Capture the cell that displays the provided text and extract its [X, Y] central coordinate. 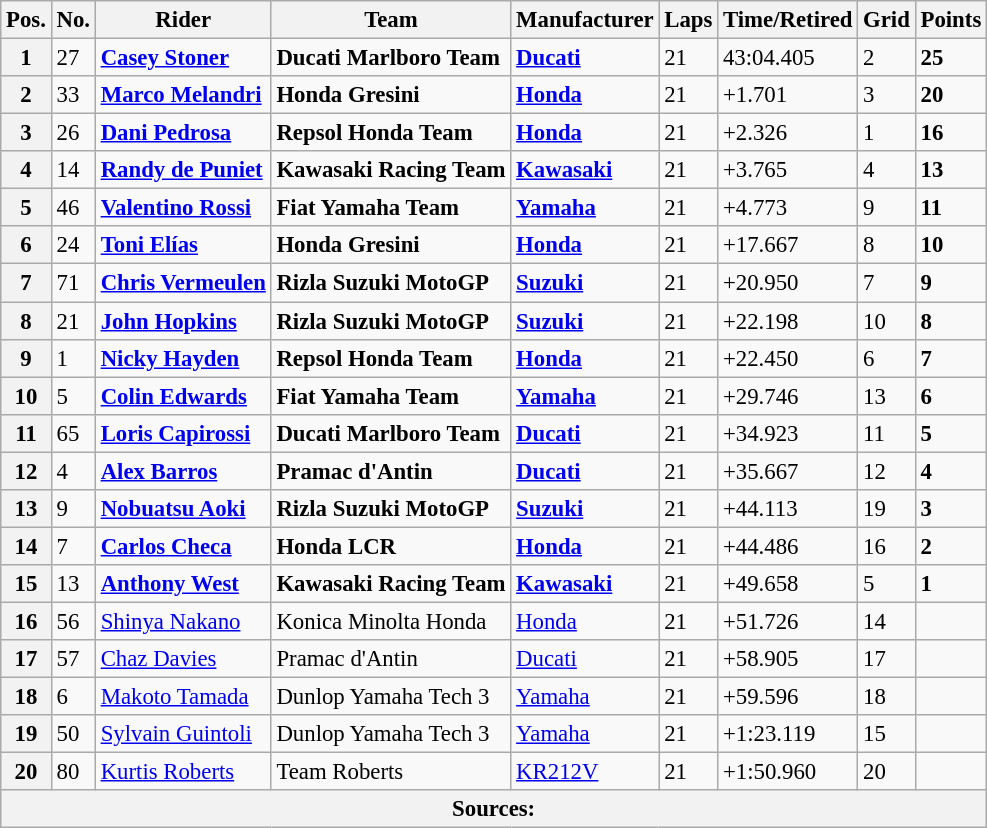
Makoto Tamada [183, 697]
+34.923 [788, 433]
+59.596 [788, 697]
Laps [688, 20]
Pos. [26, 20]
24 [73, 245]
Konica Minolta Honda [391, 621]
+1:50.960 [788, 772]
Points [950, 20]
43:04.405 [788, 58]
57 [73, 659]
+2.326 [788, 133]
80 [73, 772]
Nicky Hayden [183, 358]
+20.950 [788, 283]
Honda LCR [391, 546]
Shinya Nakano [183, 621]
27 [73, 58]
+22.450 [788, 358]
Loris Capirossi [183, 433]
+44.486 [788, 546]
+17.667 [788, 245]
Team Roberts [391, 772]
Carlos Checa [183, 546]
Rider [183, 20]
Marco Melandri [183, 95]
Manufacturer [585, 20]
+51.726 [788, 621]
71 [73, 283]
Casey Stoner [183, 58]
+1.701 [788, 95]
Anthony West [183, 584]
+3.765 [788, 170]
+22.198 [788, 321]
33 [73, 95]
Kurtis Roberts [183, 772]
46 [73, 208]
Dani Pedrosa [183, 133]
+58.905 [788, 659]
+1:23.119 [788, 734]
25 [950, 58]
Chaz Davies [183, 659]
No. [73, 20]
Sylvain Guintoli [183, 734]
56 [73, 621]
+35.667 [788, 471]
Valentino Rossi [183, 208]
Randy de Puniet [183, 170]
65 [73, 433]
+44.113 [788, 509]
Team [391, 20]
+29.746 [788, 396]
Sources: [494, 809]
+49.658 [788, 584]
26 [73, 133]
Toni Elías [183, 245]
Alex Barros [183, 471]
John Hopkins [183, 321]
Chris Vermeulen [183, 283]
KR212V [585, 772]
Colin Edwards [183, 396]
Grid [886, 20]
+4.773 [788, 208]
Time/Retired [788, 20]
50 [73, 734]
Nobuatsu Aoki [183, 509]
